Identify which cell holds the provided text, then report its [X, Y] central coordinate. 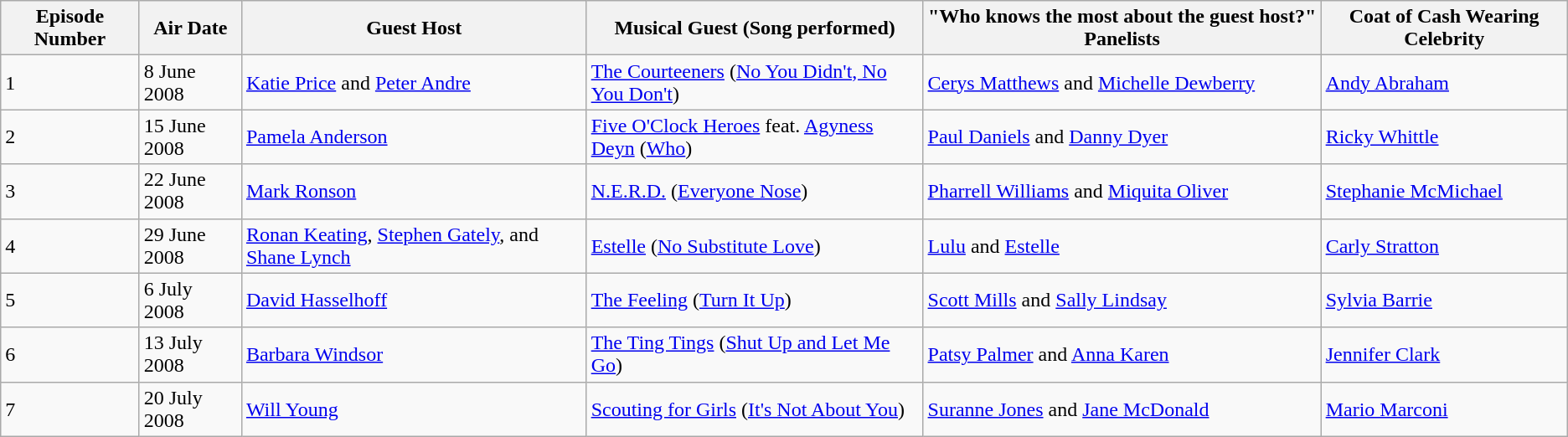
6 [70, 355]
Coat of Cash Wearing Celebrity [1444, 28]
6 July 2008 [190, 300]
Scott Mills and Sally Lindsay [1122, 300]
N.E.R.D. (Everyone Nose) [755, 191]
David Hasselhoff [414, 300]
5 [70, 300]
Scouting for Girls (It's Not About You) [755, 409]
Lulu and Estelle [1122, 246]
Stephanie McMichael [1444, 191]
Air Date [190, 28]
Cerys Matthews and Michelle Dewberry [1122, 82]
Ricky Whittle [1444, 137]
1 [70, 82]
Pamela Anderson [414, 137]
Patsy Palmer and Anna Karen [1122, 355]
20 July 2008 [190, 409]
The Feeling (Turn It Up) [755, 300]
Mario Marconi [1444, 409]
4 [70, 246]
Pharrell Williams and Miquita Oliver [1122, 191]
15 June 2008 [190, 137]
3 [70, 191]
Guest Host [414, 28]
7 [70, 409]
The Ting Tings (Shut Up and Let Me Go) [755, 355]
Suranne Jones and Jane McDonald [1122, 409]
Paul Daniels and Danny Dyer [1122, 137]
Katie Price and Peter Andre [414, 82]
29 June 2008 [190, 246]
Musical Guest (Song performed) [755, 28]
Episode Number [70, 28]
Ronan Keating, Stephen Gately, and Shane Lynch [414, 246]
Estelle (No Substitute Love) [755, 246]
Will Young [414, 409]
Andy Abraham [1444, 82]
Sylvia Barrie [1444, 300]
Carly Stratton [1444, 246]
Jennifer Clark [1444, 355]
8 June 2008 [190, 82]
Mark Ronson [414, 191]
13 July 2008 [190, 355]
22 June 2008 [190, 191]
"Who knows the most about the guest host?" Panelists [1122, 28]
The Courteeners (No You Didn't, No You Don't) [755, 82]
Five O'Clock Heroes feat. Agyness Deyn (Who) [755, 137]
2 [70, 137]
Barbara Windsor [414, 355]
